Detect which cell encompasses the target text, then output its [x, y] center coordinate. 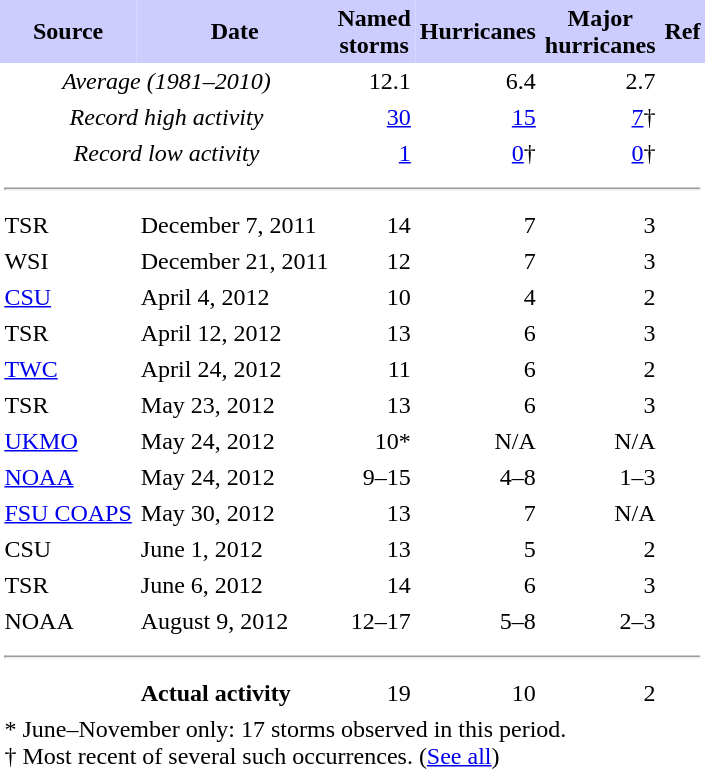
Actual activity [234, 693]
Namedstorms [374, 32]
December 21, 2011 [234, 261]
4 [478, 297]
Record low activity [166, 153]
11 [374, 369]
2–3 [600, 621]
Ref [682, 32]
December 7, 2011 [234, 225]
10* [374, 441]
19 [374, 693]
UKMO [68, 441]
12 [374, 261]
April 12, 2012 [234, 333]
1 [374, 153]
FSU COAPS [68, 513]
June 6, 2012 [234, 585]
Average (1981–2010) [166, 81]
May 23, 2012 [234, 405]
April 24, 2012 [234, 369]
Record high activity [166, 117]
4–8 [478, 477]
Date [234, 32]
15 [478, 117]
7† [600, 117]
5–8 [478, 621]
June 1, 2012 [234, 549]
6.4 [478, 81]
12.1 [374, 81]
9–15 [374, 477]
May 30, 2012 [234, 513]
1–3 [600, 477]
Majorhurricanes [600, 32]
August 9, 2012 [234, 621]
Hurricanes [478, 32]
Source [68, 32]
5 [478, 549]
April 4, 2012 [234, 297]
12–17 [374, 621]
WSI [68, 261]
2.7 [600, 81]
TWC [68, 369]
30 [374, 117]
